Determine the (x, y) coordinate at the center of the cell enclosing the given text.  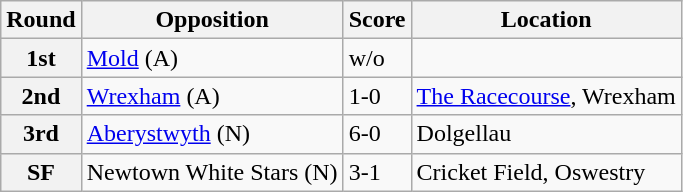
Score (377, 20)
Round (41, 20)
2nd (41, 96)
3-1 (377, 172)
Aberystwyth (N) (212, 134)
3rd (41, 134)
SF (41, 172)
Opposition (212, 20)
Newtown White Stars (N) (212, 172)
Location (546, 20)
Mold (A) (212, 58)
Cricket Field, Oswestry (546, 172)
1-0 (377, 96)
The Racecourse, Wrexham (546, 96)
1st (41, 58)
6-0 (377, 134)
Wrexham (A) (212, 96)
w/o (377, 58)
Dolgellau (546, 134)
